Provide the [X, Y] coordinate of the cell's center where the given text is located.  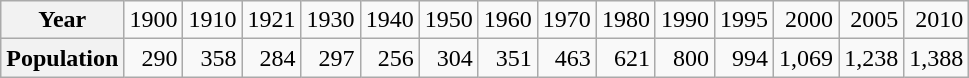
1,388 [936, 58]
1,069 [806, 58]
1990 [684, 20]
2000 [806, 20]
2005 [872, 20]
1950 [448, 20]
256 [390, 58]
304 [448, 58]
621 [626, 58]
1970 [566, 20]
1940 [390, 20]
358 [212, 58]
463 [566, 58]
284 [272, 58]
1900 [154, 20]
1930 [330, 20]
297 [330, 58]
Population [62, 58]
994 [744, 58]
1,238 [872, 58]
1921 [272, 20]
351 [508, 58]
2010 [936, 20]
Year [62, 20]
290 [154, 58]
800 [684, 58]
1960 [508, 20]
1995 [744, 20]
1980 [626, 20]
1910 [212, 20]
